For the text-containing cell, return its midpoint in [x, y] coordinate format. 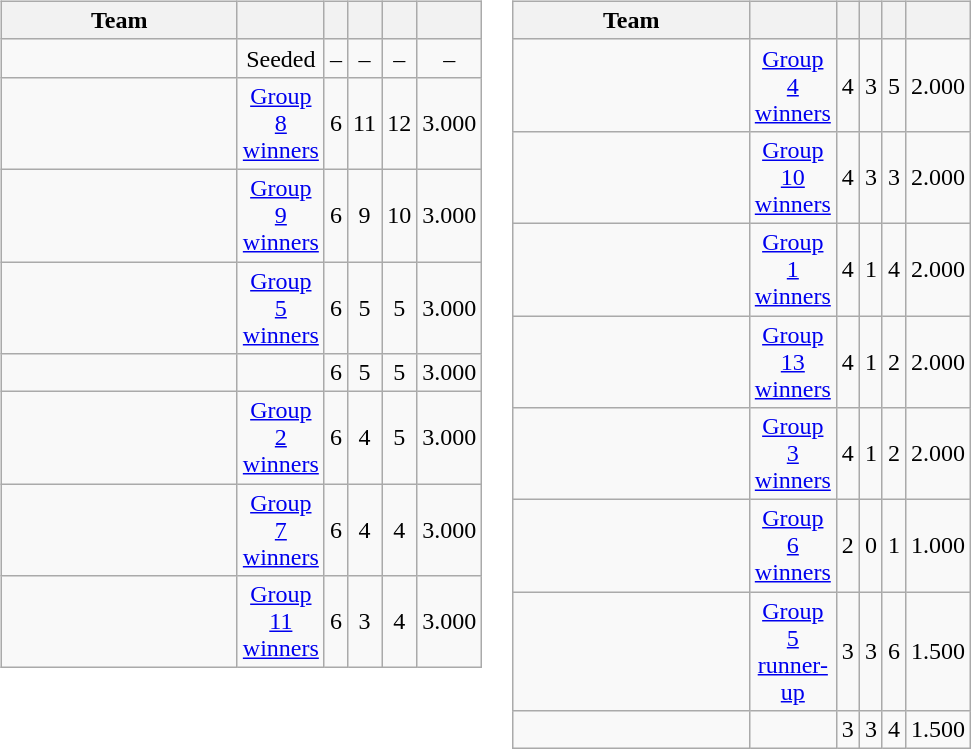
Group 1 winners [792, 269]
Group 3 winners [792, 454]
Group 13 winners [792, 362]
9 [364, 215]
Group 2 winners [280, 438]
1.000 [938, 546]
10 [400, 215]
Seeded [280, 58]
Group 7 winners [280, 530]
11 [364, 123]
Group 9 winners [280, 215]
Group 6 winners [792, 546]
Group 11 winners [280, 622]
0 [870, 546]
Group 5 winners [280, 308]
Group 5 runner-up [792, 652]
12 [400, 123]
Group 8 winners [280, 123]
Group 4 winners [792, 85]
Group 10 winners [792, 177]
